Pinpoint the cell where the given text exists, returning its (x, y) midpoint coordinate. 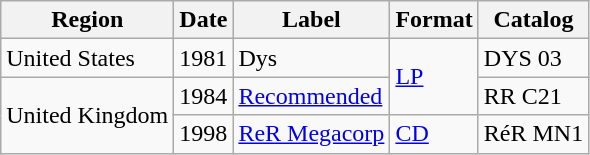
Dys (312, 58)
Date (204, 20)
LP (434, 77)
ReR Megacorp (312, 134)
RéR MN1 (533, 134)
1984 (204, 96)
Recommended (312, 96)
RR C21 (533, 96)
Label (312, 20)
Format (434, 20)
United Kingdom (88, 115)
CD (434, 134)
Region (88, 20)
DYS 03 (533, 58)
Catalog (533, 20)
United States (88, 58)
1981 (204, 58)
1998 (204, 134)
